Scan for the cell matching the given text and deliver its [X, Y] coordinate at center. 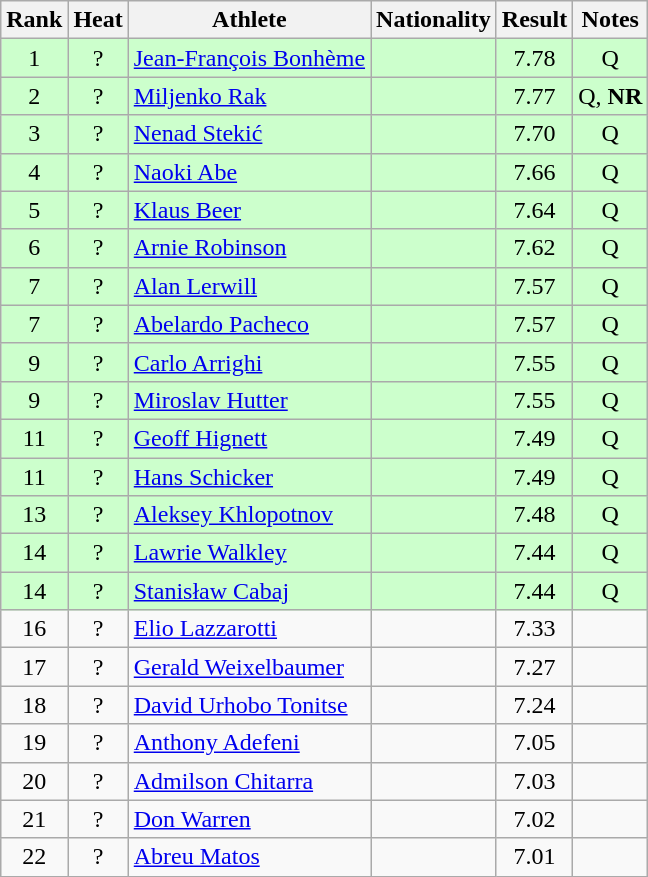
Rank [34, 20]
7.62 [534, 248]
Notes [610, 20]
Aleksey Khlopotnov [249, 515]
7.27 [534, 667]
4 [34, 172]
Abreu Matos [249, 857]
Q, NR [610, 96]
7.33 [534, 629]
22 [34, 857]
20 [34, 781]
6 [34, 248]
Alan Lerwill [249, 286]
19 [34, 743]
7.05 [534, 743]
Heat [98, 20]
7.48 [534, 515]
13 [34, 515]
Nationality [434, 20]
Lawrie Walkley [249, 553]
Hans Schicker [249, 477]
7.78 [534, 58]
17 [34, 667]
Gerald Weixelbaumer [249, 667]
7.02 [534, 819]
5 [34, 210]
Carlo Arrighi [249, 362]
Miroslav Hutter [249, 400]
Arnie Robinson [249, 248]
7.66 [534, 172]
7.70 [534, 134]
18 [34, 705]
Nenad Stekić [249, 134]
7.01 [534, 857]
Geoff Hignett [249, 438]
Admilson Chitarra [249, 781]
1 [34, 58]
Jean-François Bonhème [249, 58]
Stanisław Cabaj [249, 591]
Klaus Beer [249, 210]
2 [34, 96]
Miljenko Rak [249, 96]
Anthony Adefeni [249, 743]
Don Warren [249, 819]
7.24 [534, 705]
16 [34, 629]
Athlete [249, 20]
21 [34, 819]
Result [534, 20]
Abelardo Pacheco [249, 324]
David Urhobo Tonitse [249, 705]
Naoki Abe [249, 172]
7.03 [534, 781]
7.77 [534, 96]
3 [34, 134]
Elio Lazzarotti [249, 629]
7.64 [534, 210]
